From the cell containing the given text, extract its center point as (x, y) coordinate. 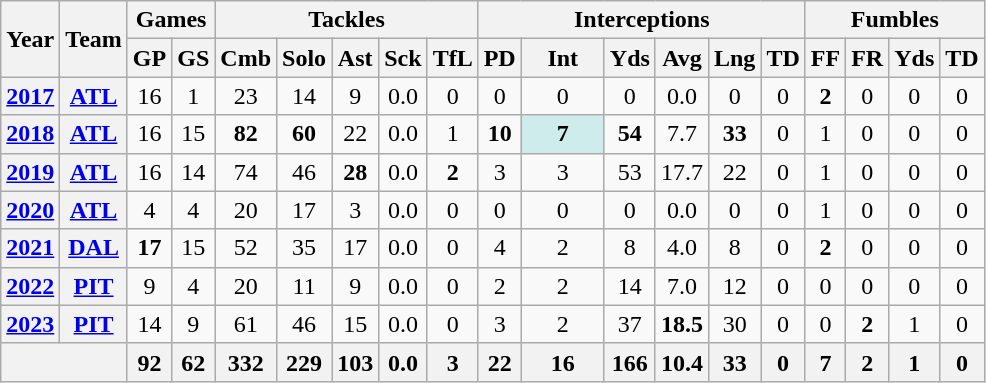
30 (734, 324)
Lng (734, 58)
2023 (30, 324)
FR (868, 58)
PD (500, 58)
2021 (30, 248)
61 (246, 324)
7.0 (682, 286)
Tackles (346, 20)
2020 (30, 210)
10 (500, 134)
37 (630, 324)
166 (630, 362)
82 (246, 134)
62 (194, 362)
GS (194, 58)
7.7 (682, 134)
229 (304, 362)
11 (304, 286)
23 (246, 96)
TfL (452, 58)
17.7 (682, 172)
4.0 (682, 248)
2022 (30, 286)
52 (246, 248)
53 (630, 172)
2019 (30, 172)
Team (94, 39)
GP (149, 58)
Sck (403, 58)
74 (246, 172)
DAL (94, 248)
10.4 (682, 362)
18.5 (682, 324)
Ast (356, 58)
2018 (30, 134)
28 (356, 172)
35 (304, 248)
332 (246, 362)
Interceptions (642, 20)
60 (304, 134)
12 (734, 286)
54 (630, 134)
103 (356, 362)
FF (825, 58)
Fumbles (894, 20)
Cmb (246, 58)
Games (170, 20)
92 (149, 362)
Year (30, 39)
Avg (682, 58)
Solo (304, 58)
Int (562, 58)
2017 (30, 96)
